Provide the (x, y) coordinate of the cell's center where the given text is located.  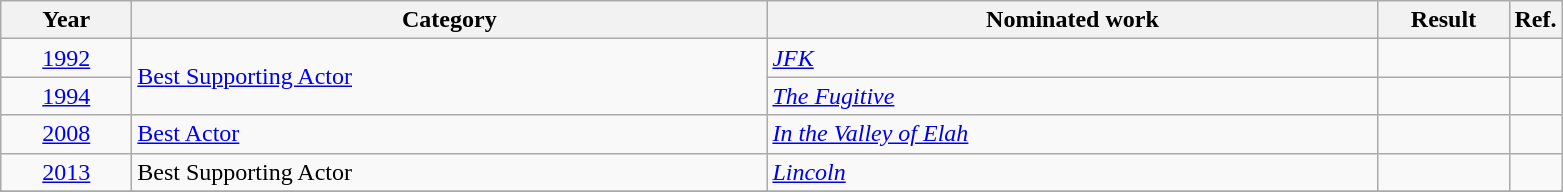
Category (450, 20)
In the Valley of Elah (1072, 134)
Best Actor (450, 134)
1994 (66, 96)
The Fugitive (1072, 96)
Lincoln (1072, 172)
2013 (66, 172)
Ref. (1536, 20)
JFK (1072, 58)
Result (1444, 20)
Nominated work (1072, 20)
Year (66, 20)
2008 (66, 134)
1992 (66, 58)
